Capture the cell that displays the provided text and extract its (x, y) central coordinate. 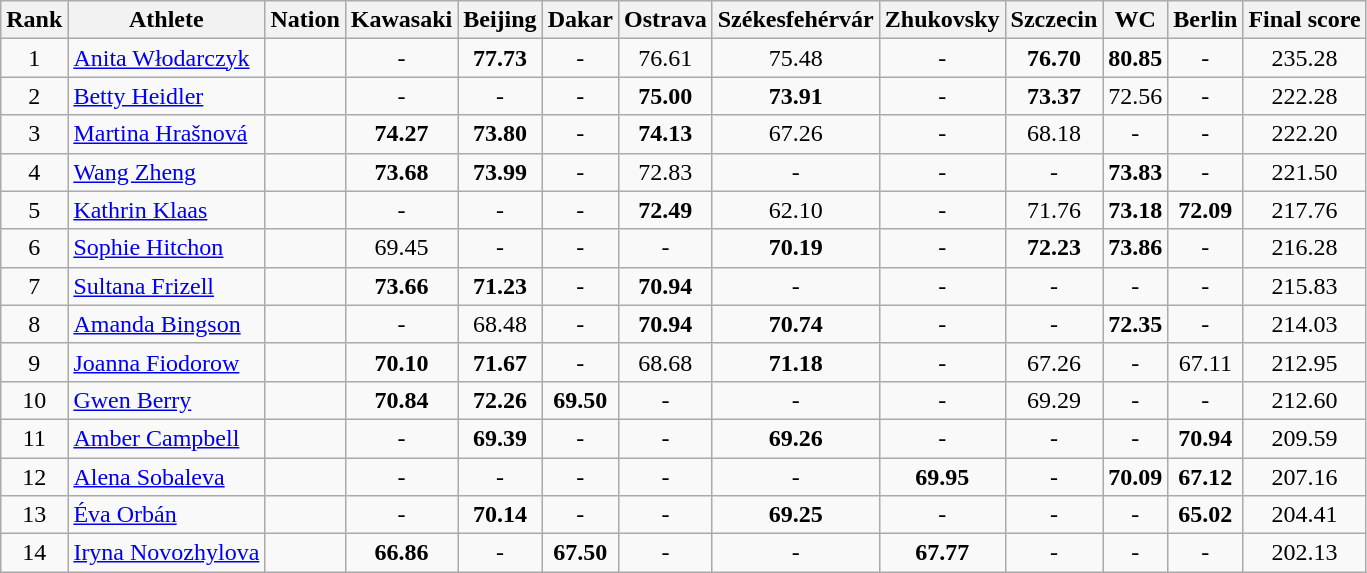
Nation (305, 20)
Martina Hrašnová (166, 134)
216.28 (1304, 248)
Rank (34, 20)
5 (34, 210)
Wang Zheng (166, 172)
235.28 (1304, 58)
71.76 (1054, 210)
14 (34, 553)
Alena Sobaleva (166, 477)
71.67 (500, 362)
73.86 (1136, 248)
Gwen Berry (166, 400)
72.35 (1136, 324)
73.37 (1054, 96)
Dakar (580, 20)
Sultana Frizell (166, 286)
Joanna Fiodorow (166, 362)
72.23 (1054, 248)
70.09 (1136, 477)
Székesfehérvár (796, 20)
72.83 (666, 172)
73.83 (1136, 172)
7 (34, 286)
4 (34, 172)
71.23 (500, 286)
67.50 (580, 553)
69.39 (500, 438)
209.59 (1304, 438)
221.50 (1304, 172)
67.77 (942, 553)
70.74 (796, 324)
75.00 (666, 96)
204.41 (1304, 515)
76.61 (666, 58)
70.14 (500, 515)
73.99 (500, 172)
62.10 (796, 210)
70.84 (401, 400)
Athlete (166, 20)
69.95 (942, 477)
Amanda Bingson (166, 324)
Szczecin (1054, 20)
Betty Heidler (166, 96)
73.68 (401, 172)
76.70 (1054, 58)
73.91 (796, 96)
68.68 (666, 362)
68.18 (1054, 134)
Kathrin Klaas (166, 210)
80.85 (1136, 58)
215.83 (1304, 286)
73.66 (401, 286)
212.60 (1304, 400)
Éva Orbán (166, 515)
70.19 (796, 248)
212.95 (1304, 362)
74.27 (401, 134)
72.09 (1206, 210)
67.12 (1206, 477)
69.50 (580, 400)
217.76 (1304, 210)
65.02 (1206, 515)
71.18 (796, 362)
Amber Campbell (166, 438)
Anita Włodarczyk (166, 58)
Final score (1304, 20)
214.03 (1304, 324)
66.86 (401, 553)
222.20 (1304, 134)
Berlin (1206, 20)
222.28 (1304, 96)
2 (34, 96)
67.11 (1206, 362)
73.80 (500, 134)
69.29 (1054, 400)
6 (34, 248)
75.48 (796, 58)
73.18 (1136, 210)
3 (34, 134)
Zhukovsky (942, 20)
Iryna Novozhylova (166, 553)
202.13 (1304, 553)
Ostrava (666, 20)
77.73 (500, 58)
Beijing (500, 20)
207.16 (1304, 477)
70.10 (401, 362)
13 (34, 515)
69.45 (401, 248)
72.26 (500, 400)
10 (34, 400)
72.56 (1136, 96)
Kawasaki (401, 20)
1 (34, 58)
69.25 (796, 515)
8 (34, 324)
74.13 (666, 134)
69.26 (796, 438)
11 (34, 438)
68.48 (500, 324)
Sophie Hitchon (166, 248)
72.49 (666, 210)
12 (34, 477)
9 (34, 362)
WC (1136, 20)
